Scan for the cell matching the given text and deliver its [x, y] coordinate at center. 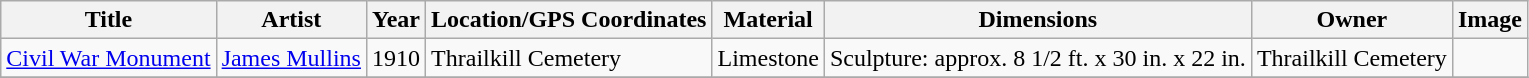
Limestone [768, 58]
Civil War Monument [108, 58]
Artist [291, 20]
Image [1490, 20]
Year [396, 20]
Dimensions [1038, 20]
Sculpture: approx. 8 1/2 ft. x 30 in. x 22 in. [1038, 58]
Material [768, 20]
Title [108, 20]
Owner [1352, 20]
James Mullins [291, 58]
1910 [396, 58]
Location/GPS Coordinates [569, 20]
